Output the [x, y] coordinate of the center of the cell containing the given text.  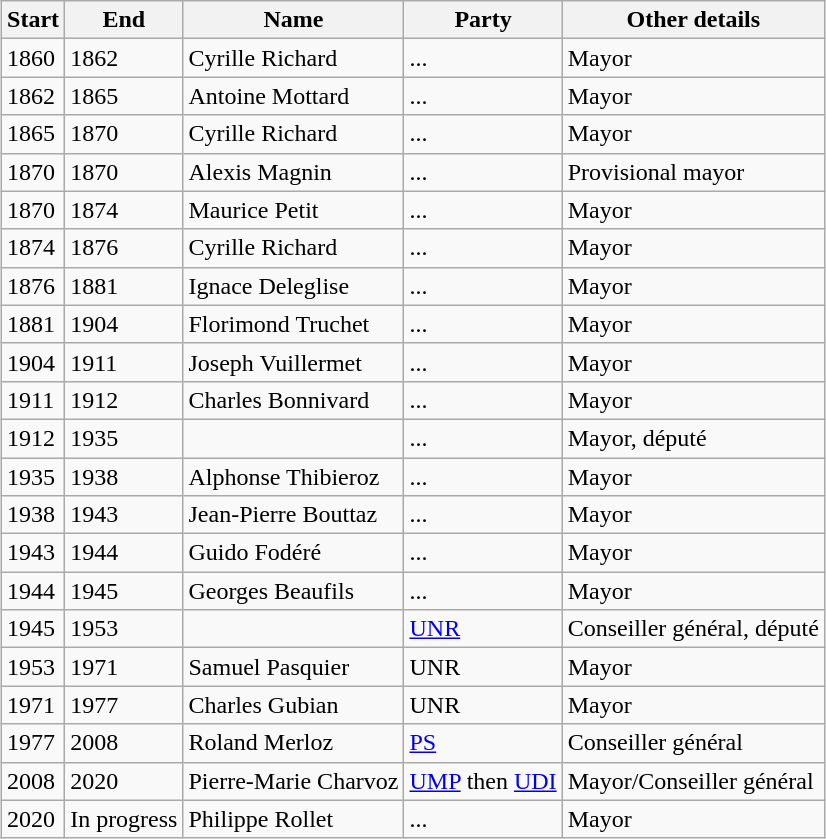
Other details [693, 20]
Conseiller général, député [693, 629]
Pierre-Marie Charvoz [294, 781]
Alphonse Thibieroz [294, 477]
Mayor, député [693, 438]
Party [483, 20]
Joseph Vuillermet [294, 362]
Start [34, 20]
Florimond Truchet [294, 324]
Provisional mayor [693, 172]
Guido Fodéré [294, 553]
Maurice Petit [294, 210]
Jean-Pierre Bouttaz [294, 515]
Antoine Mottard [294, 96]
Georges Beaufils [294, 591]
Roland Merloz [294, 743]
Samuel Pasquier [294, 667]
PS [483, 743]
Mayor/Conseiller général [693, 781]
Charles Bonnivard [294, 400]
Name [294, 20]
In progress [124, 819]
Charles Gubian [294, 705]
Conseiller général [693, 743]
UMP then UDI [483, 781]
End [124, 20]
Alexis Magnin [294, 172]
Philippe Rollet [294, 819]
Ignace Deleglise [294, 286]
1860 [34, 58]
